Find where the given text appears and provide that cell's center as [x, y] coordinate. 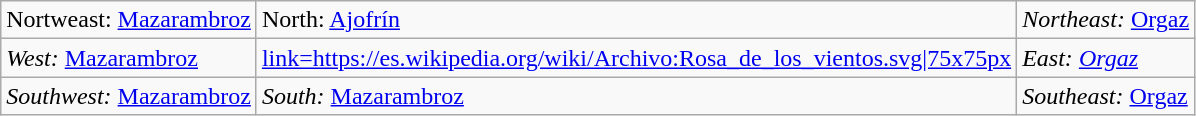
Southwest: Mazarambroz [129, 96]
North: Ajofrín [636, 20]
Southeast: Orgaz [1106, 96]
Nortweast: Mazarambroz [129, 20]
East: Orgaz [1106, 58]
South: Mazarambroz [636, 96]
link=https://es.wikipedia.org/wiki/Archivo:Rosa_de_los_vientos.svg|75x75px [636, 58]
West: Mazarambroz [129, 58]
Northeast: Orgaz [1106, 20]
